Extract the [X, Y] coordinate from the center of the cell holding the provided text.  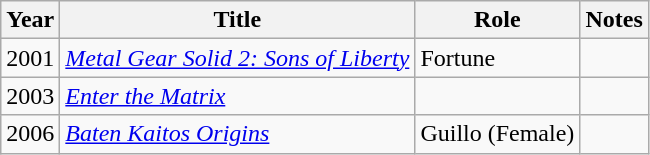
Role [498, 20]
Notes [614, 20]
Metal Gear Solid 2: Sons of Liberty [238, 58]
Baten Kaitos Origins [238, 134]
Year [30, 20]
2003 [30, 96]
Fortune [498, 58]
Title [238, 20]
2006 [30, 134]
Enter the Matrix [238, 96]
Guillo (Female) [498, 134]
2001 [30, 58]
